Pinpoint the cell where the given text exists, returning its (X, Y) midpoint coordinate. 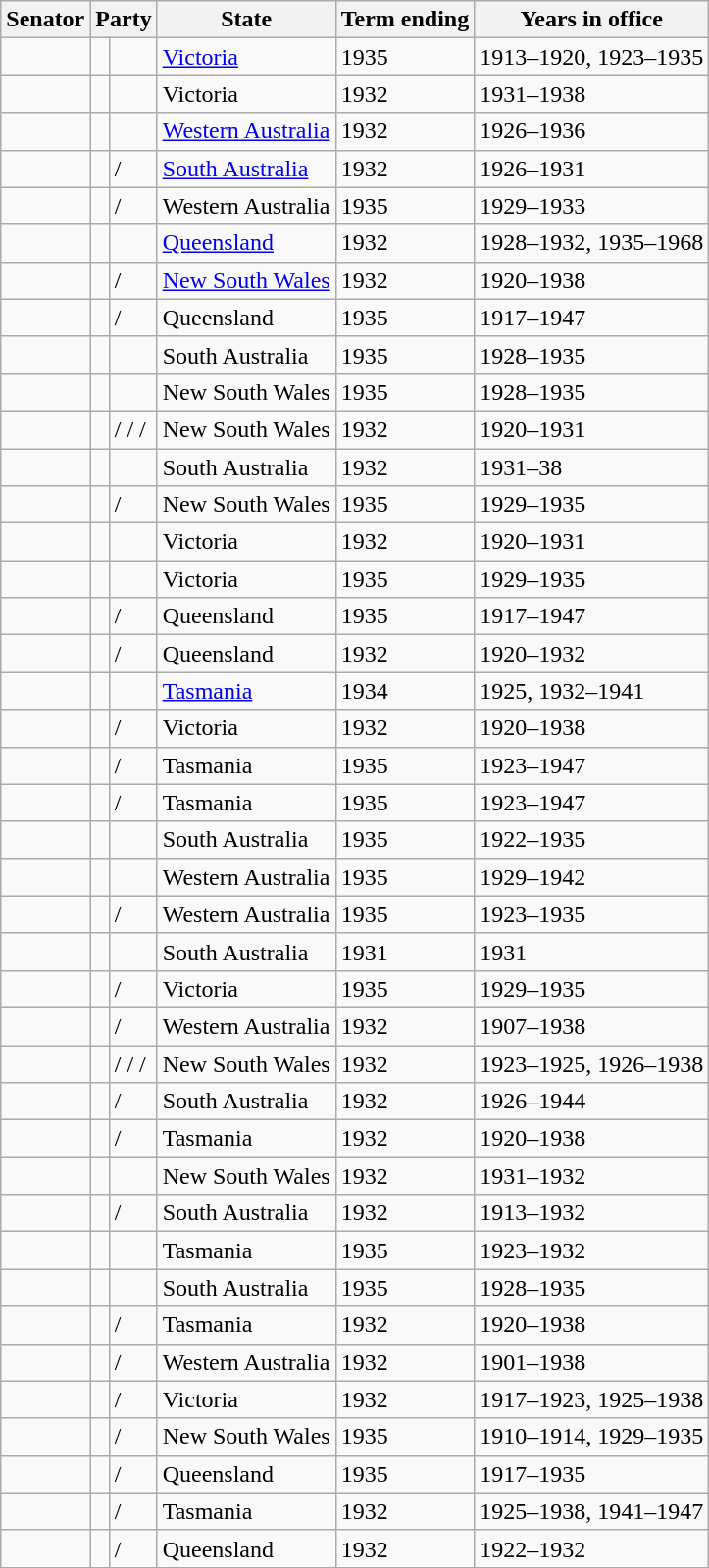
1928–1932, 1935–1968 (592, 243)
1925, 1932–1941 (592, 691)
1934 (405, 691)
1922–1932 (592, 1548)
State (246, 20)
1913–1932 (592, 1213)
1917–1935 (592, 1474)
Senator (45, 20)
1923–1925, 1926–1938 (592, 1063)
Years in office (592, 20)
1913–1920, 1923–1935 (592, 57)
1917–1923, 1925–1938 (592, 1399)
1910–1914, 1929–1935 (592, 1437)
1931–1932 (592, 1176)
1929–1942 (592, 877)
1926–1936 (592, 131)
1923–1932 (592, 1250)
1901–1938 (592, 1362)
1926–1931 (592, 169)
1931–1938 (592, 94)
1923–1935 (592, 914)
1925–1938, 1941–1947 (592, 1511)
1907–1938 (592, 1026)
1929–1933 (592, 206)
Term ending (405, 20)
1926–1944 (592, 1102)
1931–38 (592, 467)
1920–1932 (592, 654)
Party (124, 20)
1922–1935 (592, 840)
